Return the (X, Y) coordinate for the center point of the cell that contains the specified text.  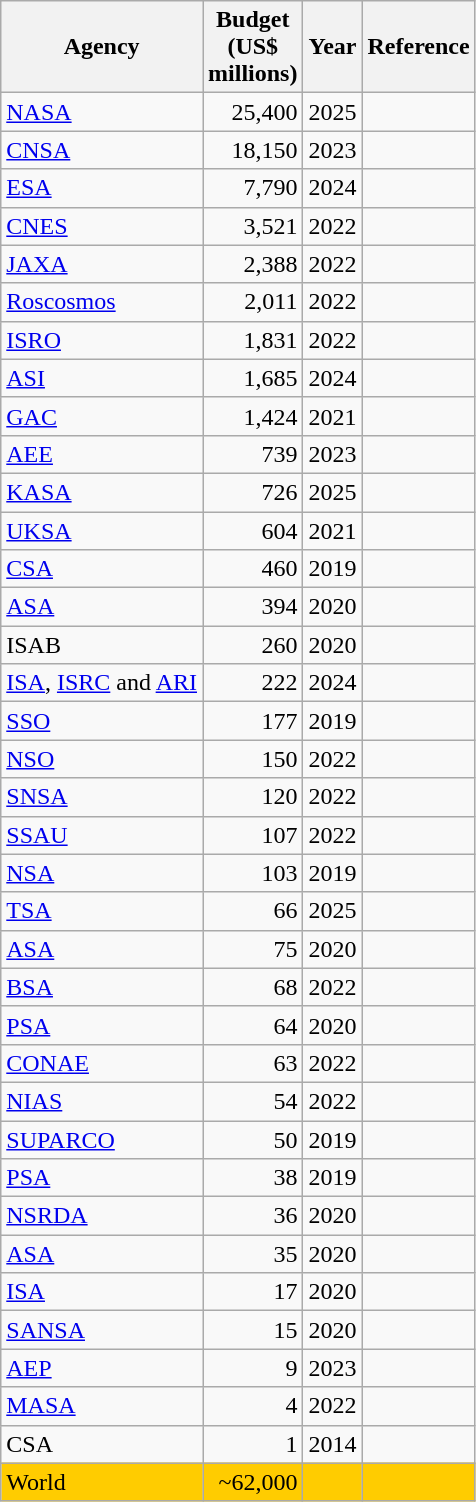
AEP (102, 1368)
2014 (332, 1444)
Reference (418, 47)
ISA (102, 1292)
Agency (102, 47)
9 (253, 1368)
50 (253, 1139)
SANSA (102, 1330)
SUPARCO (102, 1139)
1,685 (253, 378)
SSAU (102, 835)
KASA (102, 492)
TSA (102, 911)
260 (253, 645)
NASA (102, 112)
ISRO (102, 340)
15 (253, 1330)
38 (253, 1178)
3,521 (253, 226)
63 (253, 1063)
107 (253, 835)
726 (253, 492)
Roscosmos (102, 302)
SNSA (102, 797)
~62,000 (253, 1482)
NSRDA (102, 1216)
36 (253, 1216)
1,424 (253, 416)
Year (332, 47)
66 (253, 911)
460 (253, 569)
604 (253, 531)
SSO (102, 721)
ISAB (102, 645)
17 (253, 1292)
ASI (102, 378)
54 (253, 1101)
NSA (102, 873)
177 (253, 721)
150 (253, 759)
JAXA (102, 264)
2,011 (253, 302)
2,388 (253, 264)
ISA, ISRC and ARI (102, 683)
ESA (102, 188)
1 (253, 1444)
GAC (102, 416)
68 (253, 987)
18,150 (253, 150)
35 (253, 1254)
World (102, 1482)
UKSA (102, 531)
222 (253, 683)
25,400 (253, 112)
739 (253, 454)
7,790 (253, 188)
CONAE (102, 1063)
NIAS (102, 1101)
64 (253, 1025)
1,831 (253, 340)
4 (253, 1406)
NSO (102, 759)
CNES (102, 226)
103 (253, 873)
MASA (102, 1406)
120 (253, 797)
Budget (US$millions) (253, 47)
75 (253, 949)
394 (253, 607)
CNSA (102, 150)
BSA (102, 987)
AEE (102, 454)
